Determine the [X, Y] coordinate at the center of the cell enclosing the given text.  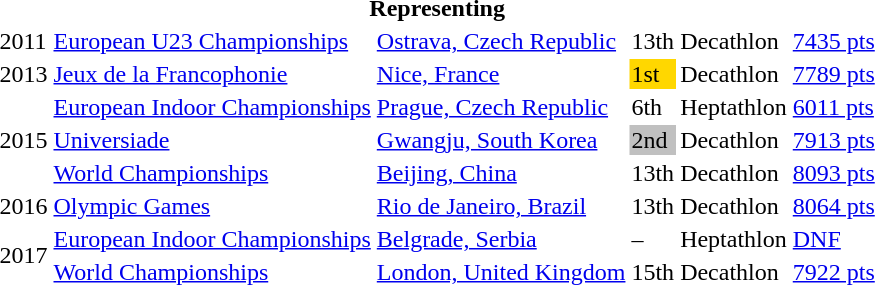
Nice, France [501, 74]
6th [653, 107]
Gwangju, South Korea [501, 140]
Beijing, China [501, 173]
Belgrade, Serbia [501, 239]
– [653, 239]
2nd [653, 140]
Rio de Janeiro, Brazil [501, 206]
Ostrava, Czech Republic [501, 41]
World Championships [212, 173]
Jeux de la Francophonie [212, 74]
European U23 Championships [212, 41]
Olympic Games [212, 206]
Universiade [212, 140]
1st [653, 74]
Prague, Czech Republic [501, 107]
